Scan for the cell matching the given text and deliver its [X, Y] coordinate at center. 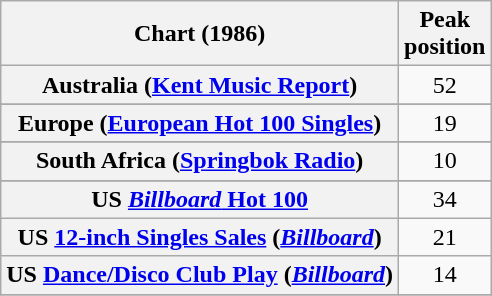
19 [445, 123]
52 [445, 85]
Europe (European Hot 100 Singles) [200, 123]
34 [445, 199]
Australia (Kent Music Report) [200, 85]
US 12-inch Singles Sales (Billboard) [200, 237]
US Billboard Hot 100 [200, 199]
Chart (1986) [200, 34]
14 [445, 275]
10 [445, 161]
21 [445, 237]
South Africa (Springbok Radio) [200, 161]
Peakposition [445, 34]
US Dance/Disco Club Play (Billboard) [200, 275]
